Scan for the cell matching the given text and deliver its [X, Y] coordinate at center. 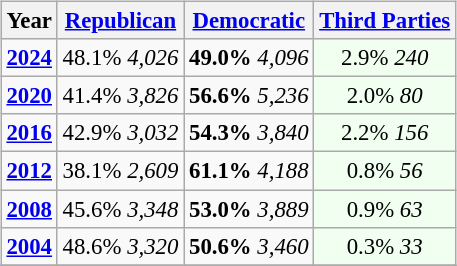
2020 [29, 96]
53.0% 3,889 [249, 209]
2.0% 80 [385, 96]
2004 [29, 246]
2024 [29, 58]
2012 [29, 171]
Year [29, 21]
61.1% 4,188 [249, 171]
50.6% 3,460 [249, 246]
56.6% 5,236 [249, 96]
41.4% 3,826 [120, 96]
2.2% 156 [385, 133]
Democratic [249, 21]
45.6% 3,348 [120, 209]
0.8% 56 [385, 171]
38.1% 2,609 [120, 171]
2.9% 240 [385, 58]
Third Parties [385, 21]
48.1% 4,026 [120, 58]
2016 [29, 133]
42.9% 3,032 [120, 133]
2008 [29, 209]
48.6% 3,320 [120, 246]
54.3% 3,840 [249, 133]
Republican [120, 21]
0.3% 33 [385, 246]
49.0% 4,096 [249, 58]
0.9% 63 [385, 209]
